Provide the (X, Y) coordinate of the cell's center where the given text is located.  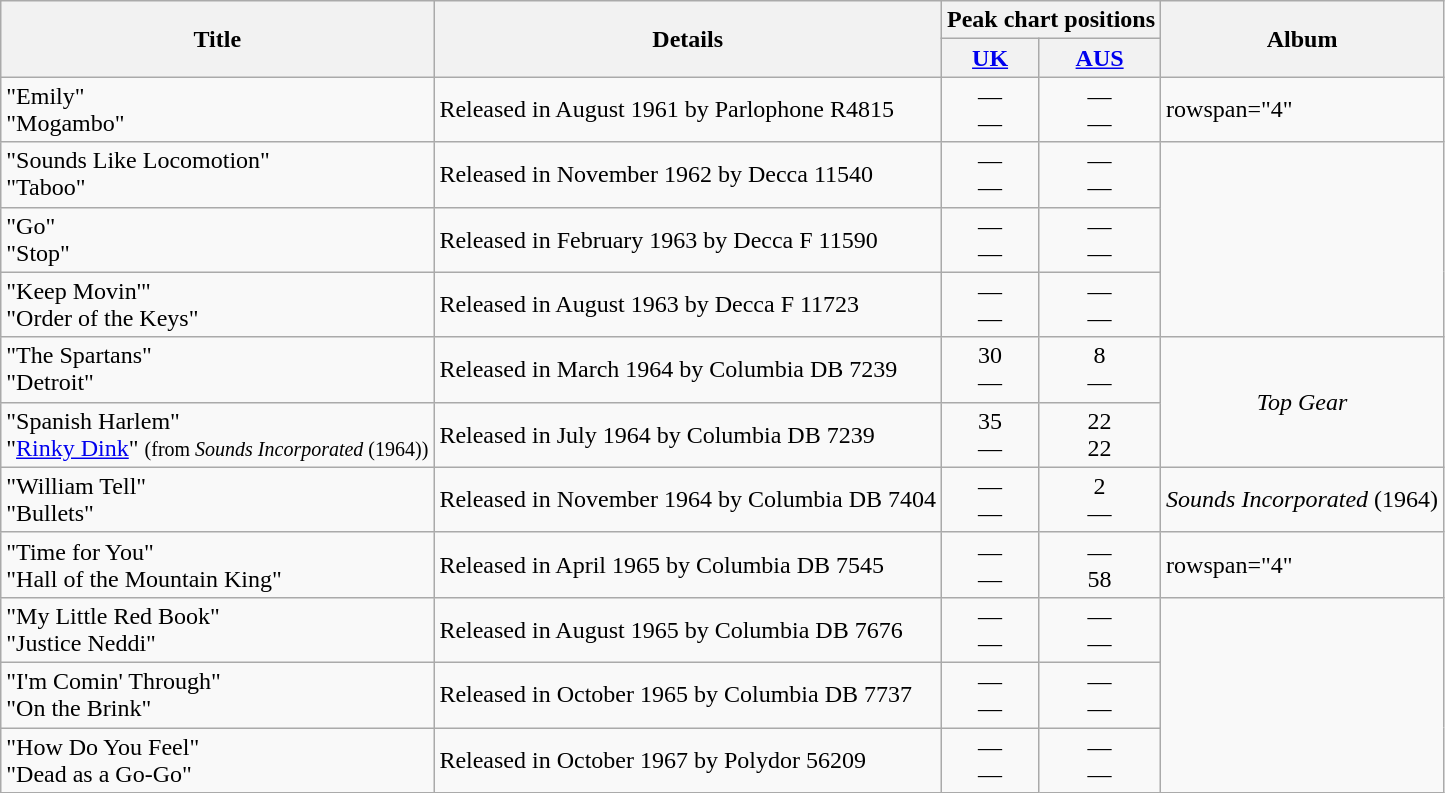
8— (1100, 370)
30— (990, 370)
Released in November 1962 by Decca 11540 (688, 174)
Released in August 1965 by Columbia DB 7676 (688, 630)
"My Little Red Book""Justice Neddi" (218, 630)
Released in October 1967 by Polydor 56209 (688, 760)
UK (990, 58)
"Sounds Like Locomotion""Taboo" (218, 174)
"Time for You""Hall of the Mountain King" (218, 564)
Title (218, 39)
Released in November 1964 by Columbia DB 7404 (688, 500)
35— (990, 434)
Released in July 1964 by Columbia DB 7239 (688, 434)
"The Spartans""Detroit" (218, 370)
"Keep Movin'""Order of the Keys" (218, 304)
Released in August 1961 by Parlophone R4815 (688, 110)
"I'm Comin' Through""On the Brink" (218, 694)
AUS (1100, 58)
Released in March 1964 by Columbia DB 7239 (688, 370)
"Emily""Mogambo" (218, 110)
"William Tell""Bullets" (218, 500)
2222 (1100, 434)
Peak chart positions (1052, 20)
Released in August 1963 by Decca F 11723 (688, 304)
Top Gear (1302, 402)
Released in February 1963 by Decca F 11590 (688, 240)
—58 (1100, 564)
"How Do You Feel""Dead as a Go-Go" (218, 760)
Sounds Incorporated (1964) (1302, 500)
"Go""Stop" (218, 240)
Album (1302, 39)
2— (1100, 500)
"Spanish Harlem""Rinky Dink" (from Sounds Incorporated (1964)) (218, 434)
Released in October 1965 by Columbia DB 7737 (688, 694)
Details (688, 39)
Released in April 1965 by Columbia DB 7545 (688, 564)
